Pinpoint the cell where the given text exists, returning its [x, y] midpoint coordinate. 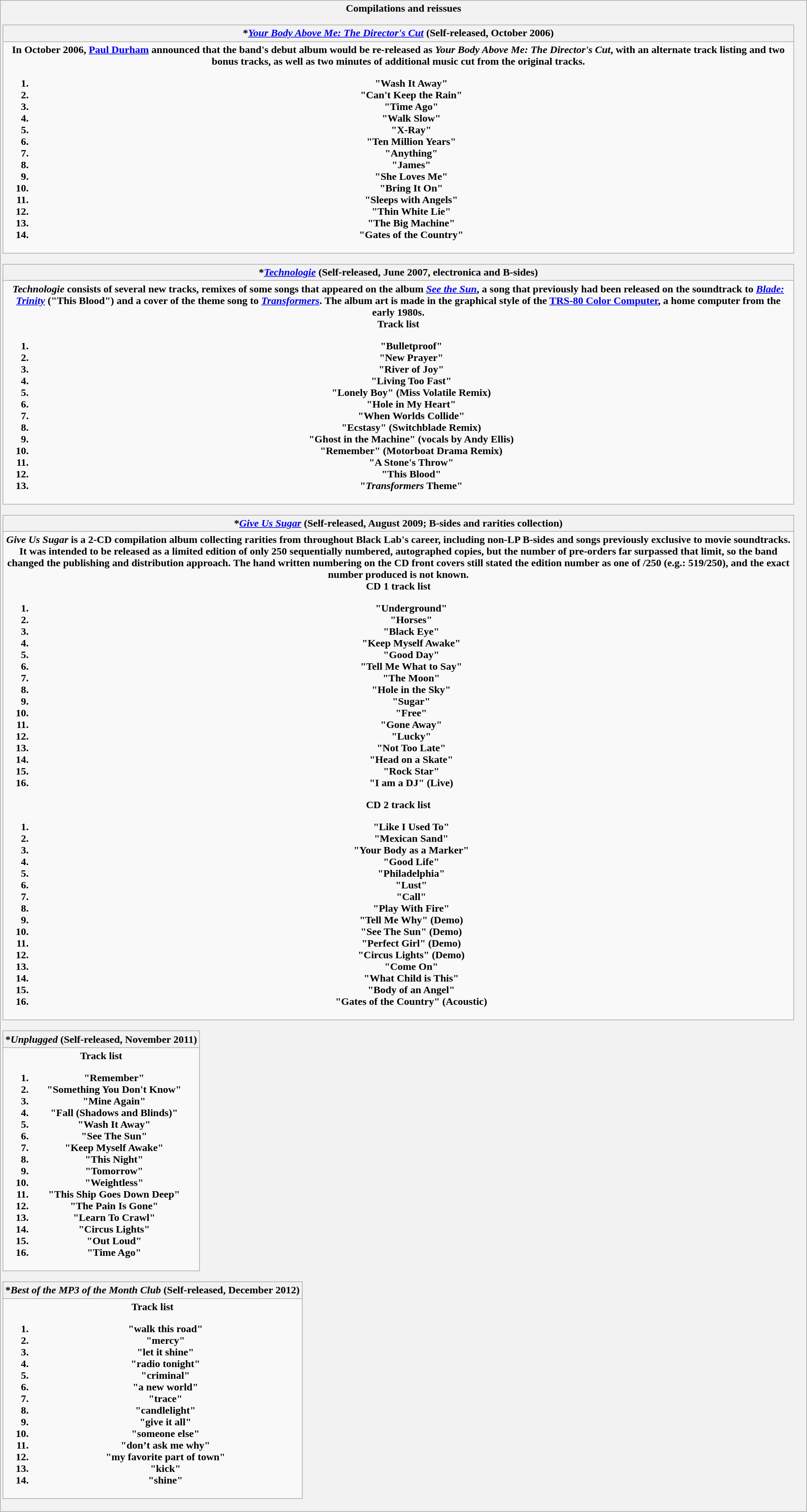
*Your Body Above Me: The Director's Cut (Self-released, October 2006) [398, 33]
*Technologie (Self-released, June 2007, electronica and B-sides) [398, 273]
*Give Us Sugar (Self-released, August 2009; B-sides and rarities collection) [398, 523]
*Best of the MP3 of the Month Club (Self-released, December 2012) [153, 1290]
*Unplugged (Self-released, November 2011) [101, 1039]
